Extract the [X, Y] coordinate from the center of the cell holding the provided text.  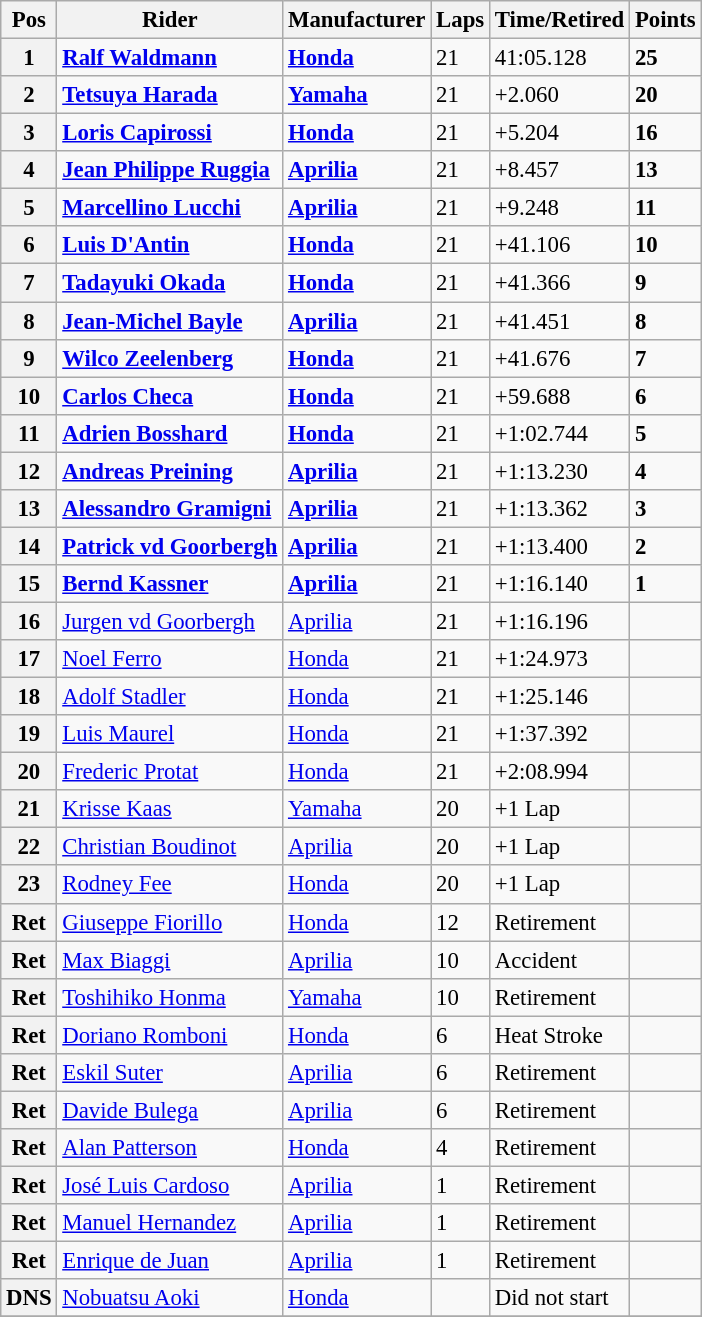
Krisse Kaas [170, 809]
+5.204 [559, 133]
Luis D'Antin [170, 245]
14 [29, 546]
Carlos Checa [170, 396]
Laps [460, 20]
Luis Maurel [170, 734]
Tetsuya Harada [170, 95]
Bernd Kassner [170, 584]
José Luis Cardoso [170, 1185]
+1:25.146 [559, 697]
+1:13.400 [559, 546]
Marcellino Lucchi [170, 208]
+1:16.196 [559, 621]
17 [29, 659]
41:05.128 [559, 58]
Toshihiko Honma [170, 997]
Tadayuki Okada [170, 283]
Heat Stroke [559, 1035]
Davide Bulega [170, 1110]
19 [29, 734]
Alan Patterson [170, 1148]
Giuseppe Fiorillo [170, 922]
+1:16.140 [559, 584]
Ralf Waldmann [170, 58]
Time/Retired [559, 20]
Max Biaggi [170, 960]
Adrien Bosshard [170, 433]
Loris Capirossi [170, 133]
+1:37.392 [559, 734]
+1:24.973 [559, 659]
Alessandro Gramigni [170, 509]
25 [666, 58]
+8.457 [559, 170]
+1:02.744 [559, 433]
Noel Ferro [170, 659]
+41.106 [559, 245]
+9.248 [559, 208]
Enrique de Juan [170, 1261]
Christian Boudinot [170, 847]
+59.688 [559, 396]
Adolf Stadler [170, 697]
+1:13.362 [559, 509]
+2:08.994 [559, 772]
Nobuatsu Aoki [170, 1298]
DNS [29, 1298]
Doriano Romboni [170, 1035]
Accident [559, 960]
Andreas Preining [170, 471]
18 [29, 697]
Eskil Suter [170, 1073]
+2.060 [559, 95]
Manufacturer [357, 20]
Manuel Hernandez [170, 1223]
+1:13.230 [559, 471]
Did not start [559, 1298]
Pos [29, 20]
Rodney Fee [170, 885]
Points [666, 20]
Jean Philippe Ruggia [170, 170]
22 [29, 847]
15 [29, 584]
Jean-Michel Bayle [170, 321]
+41.676 [559, 358]
23 [29, 885]
Frederic Protat [170, 772]
+41.451 [559, 321]
Jurgen vd Goorbergh [170, 621]
Rider [170, 20]
Wilco Zeelenberg [170, 358]
Patrick vd Goorbergh [170, 546]
+41.366 [559, 283]
